Determine the (x, y) coordinate at the center of the cell enclosing the given text.  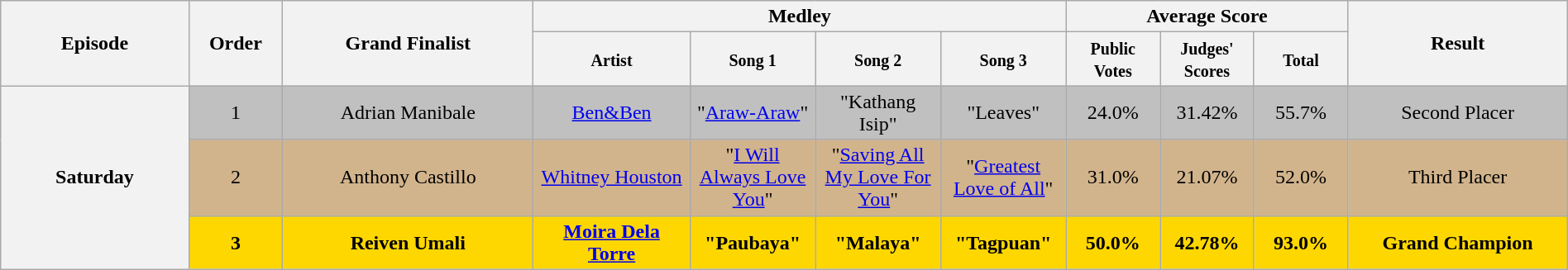
Song 1 (753, 59)
Whitney Houston (612, 178)
"Saving All My Love For You" (878, 178)
"Leaves" (1003, 112)
"Paubaya" (753, 243)
Average Score (1207, 17)
Public Votes (1113, 59)
Reiven Umali (409, 243)
"I Will Always Love You" (753, 178)
31.0% (1113, 178)
Song 2 (878, 59)
Adrian Manibale (409, 112)
Result (1457, 43)
Grand Champion (1457, 243)
Judges' Scores (1207, 59)
"Tagpuan" (1003, 243)
Episode (94, 43)
21.07% (1207, 178)
Artist (612, 59)
3 (236, 243)
Ben&Ben (612, 112)
42.78% (1207, 243)
1 (236, 112)
Medley (800, 17)
Anthony Castillo (409, 178)
Third Placer (1457, 178)
Grand Finalist (409, 43)
"Araw-Araw" (753, 112)
93.0% (1301, 243)
"Kathang Isip" (878, 112)
Saturday (94, 178)
"Greatest Love of All" (1003, 178)
Order (236, 43)
52.0% (1301, 178)
Song 3 (1003, 59)
55.7% (1301, 112)
31.42% (1207, 112)
"Malaya" (878, 243)
Total (1301, 59)
24.0% (1113, 112)
2 (236, 178)
Second Placer (1457, 112)
50.0% (1113, 243)
Moira Dela Torre (612, 243)
